Pinpoint the cell where the given text exists, returning its (X, Y) midpoint coordinate. 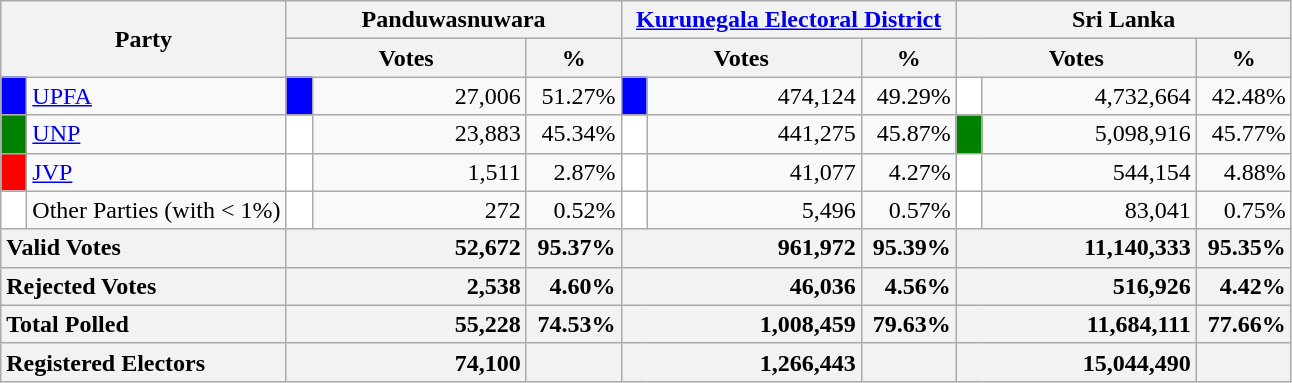
2,538 (406, 286)
41,077 (754, 172)
4.60% (574, 286)
52,672 (406, 248)
49.29% (908, 96)
95.39% (908, 248)
0.57% (908, 210)
Panduwasnuwara (454, 20)
Total Polled (144, 324)
UNP (156, 134)
4.27% (908, 172)
79.63% (908, 324)
95.37% (574, 248)
42.48% (1244, 96)
27,006 (419, 96)
4,732,664 (1089, 96)
4.42% (1244, 286)
1,008,459 (741, 324)
46,036 (741, 286)
5,098,916 (1089, 134)
45.87% (908, 134)
UPFA (156, 96)
83,041 (1089, 210)
272 (419, 210)
Other Parties (with < 1%) (156, 210)
11,140,333 (1076, 248)
5,496 (754, 210)
516,926 (1076, 286)
0.52% (574, 210)
55,228 (406, 324)
95.35% (1244, 248)
Valid Votes (144, 248)
JVP (156, 172)
Party (144, 39)
474,124 (754, 96)
4.88% (1244, 172)
45.34% (574, 134)
Rejected Votes (144, 286)
441,275 (754, 134)
2.87% (574, 172)
74.53% (574, 324)
51.27% (574, 96)
1,266,443 (741, 362)
Sri Lanka (1124, 20)
Registered Electors (144, 362)
11,684,111 (1076, 324)
961,972 (741, 248)
77.66% (1244, 324)
1,511 (419, 172)
4.56% (908, 286)
15,044,490 (1076, 362)
0.75% (1244, 210)
544,154 (1089, 172)
23,883 (419, 134)
74,100 (406, 362)
Kurunegala Electoral District (788, 20)
45.77% (1244, 134)
